Search for the cell housing the specified text and yield its [X, Y] center coordinate. 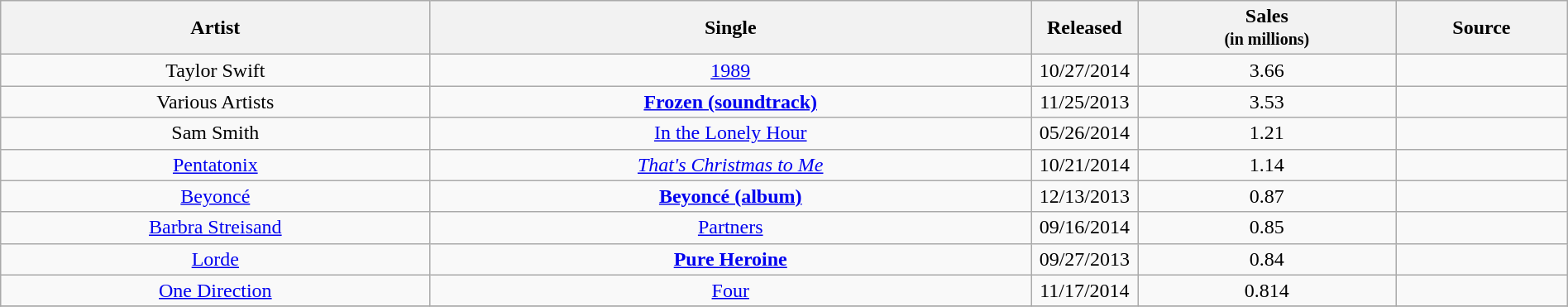
That's Christmas to Me [731, 165]
Single [731, 28]
0.84 [1267, 259]
Sales(in millions) [1267, 28]
Various Artists [215, 102]
10/21/2014 [1085, 165]
Taylor Swift [215, 70]
0.87 [1267, 196]
Frozen (soundtrack) [731, 102]
Artist [215, 28]
Four [731, 290]
09/27/2013 [1085, 259]
0.814 [1267, 290]
12/13/2013 [1085, 196]
10/27/2014 [1085, 70]
Beyoncé (album) [731, 196]
1.14 [1267, 165]
Pentatonix [215, 165]
11/25/2013 [1085, 102]
3.53 [1267, 102]
Partners [731, 228]
1.21 [1267, 133]
In the Lonely Hour [731, 133]
11/17/2014 [1085, 290]
0.85 [1267, 228]
Source [1482, 28]
Pure Heroine [731, 259]
Beyoncé [215, 196]
Lorde [215, 259]
1989 [731, 70]
One Direction [215, 290]
09/16/2014 [1085, 228]
Barbra Streisand [215, 228]
3.66 [1267, 70]
Released [1085, 28]
05/26/2014 [1085, 133]
Sam Smith [215, 133]
